Return the [X, Y] coordinate for the center point of the cell that contains the specified text.  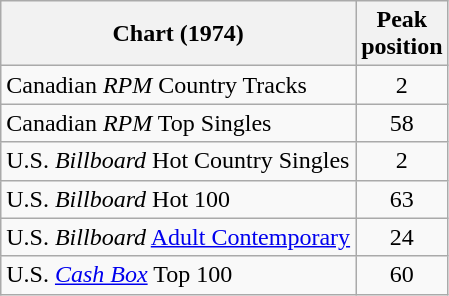
24 [402, 237]
58 [402, 123]
U.S. Cash Box Top 100 [178, 275]
U.S. Billboard Adult Contemporary [178, 237]
60 [402, 275]
Chart (1974) [178, 34]
U.S. Billboard Hot 100 [178, 199]
U.S. Billboard Hot Country Singles [178, 161]
Canadian RPM Country Tracks [178, 85]
Peakposition [402, 34]
63 [402, 199]
Canadian RPM Top Singles [178, 123]
